From the cell containing the given text, extract its center point as (x, y) coordinate. 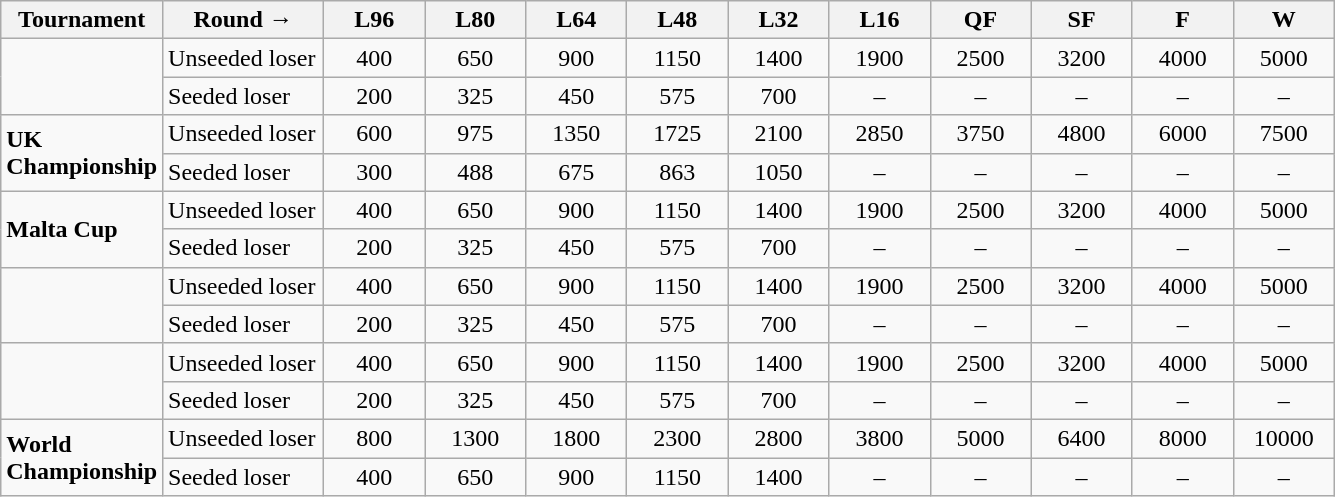
L80 (476, 20)
2850 (880, 134)
300 (374, 172)
600 (374, 134)
QF (980, 20)
488 (476, 172)
975 (476, 134)
L48 (678, 20)
F (1182, 20)
UK Championship (82, 153)
6000 (1182, 134)
1800 (576, 438)
L32 (778, 20)
1050 (778, 172)
2300 (678, 438)
W (1284, 20)
Tournament (82, 20)
4800 (1082, 134)
1725 (678, 134)
7500 (1284, 134)
863 (678, 172)
SF (1082, 20)
L16 (880, 20)
675 (576, 172)
World Championship (82, 457)
800 (374, 438)
Round → (244, 20)
1350 (576, 134)
L64 (576, 20)
Malta Cup (82, 229)
3750 (980, 134)
8000 (1182, 438)
L96 (374, 20)
2100 (778, 134)
10000 (1284, 438)
2800 (778, 438)
3800 (880, 438)
6400 (1082, 438)
1300 (476, 438)
